From the cell containing the given text, extract its center point as [x, y] coordinate. 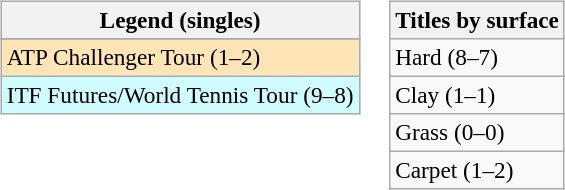
Clay (1–1) [478, 95]
ITF Futures/World Tennis Tour (9–8) [180, 95]
Titles by surface [478, 20]
Carpet (1–2) [478, 171]
ATP Challenger Tour (1–2) [180, 57]
Legend (singles) [180, 20]
Hard (8–7) [478, 57]
Grass (0–0) [478, 133]
